Extract the (X, Y) coordinate from the center of the cell holding the provided text.  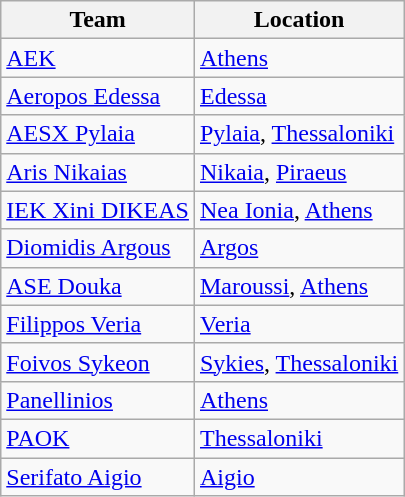
Aris Nikaias (98, 172)
Edessa (298, 96)
Nikaia, Piraeus (298, 172)
Aigio (298, 477)
Diomidis Argous (98, 248)
Aeropos Edessa (98, 96)
Pylaia, Thessaloniki (298, 134)
Panellinios (98, 400)
AESX Pylaia (98, 134)
AEK (98, 58)
Filippos Veria (98, 324)
Nea Ionia, Athens (298, 210)
Argos (298, 248)
Foivos Sykeon (98, 362)
IEK Xini DIKEAS (98, 210)
Veria (298, 324)
Maroussi, Athens (298, 286)
PAOK (98, 438)
ASE Douka (98, 286)
Sykies, Thessaloniki (298, 362)
Team (98, 20)
Serifato Aigio (98, 477)
Location (298, 20)
Thessaloniki (298, 438)
